Scan for the cell matching the given text and deliver its [x, y] coordinate at center. 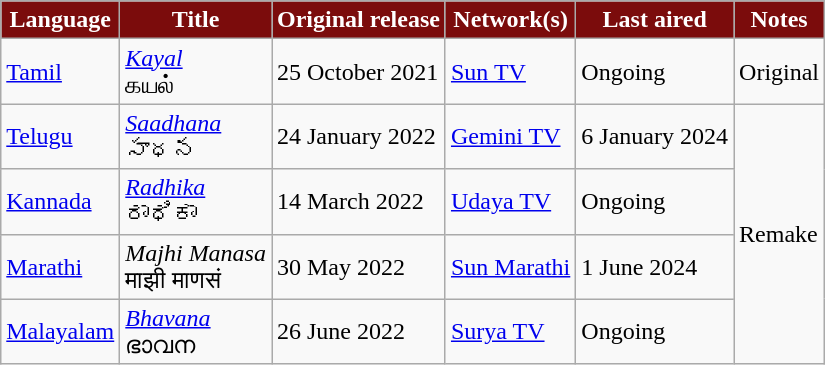
Saadhana సాధన [196, 136]
Kayal கயல் [196, 72]
Title [196, 20]
Last aired [655, 20]
Telugu [60, 136]
25 October 2021 [359, 72]
Udaya TV [510, 202]
Sun TV [510, 72]
Malayalam [60, 332]
6 January 2024 [655, 136]
Bhavana ഭാവന [196, 332]
Original release [359, 20]
1 June 2024 [655, 266]
Tamil [60, 72]
Original [780, 72]
Radhika ರಾಧಿಕಾ [196, 202]
Sun Marathi [510, 266]
Language [60, 20]
30 May 2022 [359, 266]
24 January 2022 [359, 136]
Kannada [60, 202]
14 March 2022 [359, 202]
Surya TV [510, 332]
Majhi Manasa माझी माणसं [196, 266]
Remake [780, 234]
Gemini TV [510, 136]
Network(s) [510, 20]
Notes [780, 20]
Marathi [60, 266]
26 June 2022 [359, 332]
